Pinpoint the cell where the given text exists, returning its (x, y) midpoint coordinate. 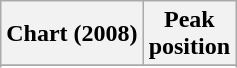
Peakposition (189, 34)
Chart (2008) (72, 34)
